Search for the cell housing the specified text and yield its (x, y) center coordinate. 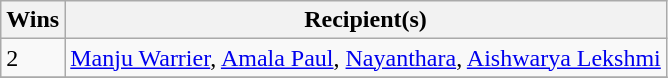
Manju Warrier, Amala Paul, Nayanthara, Aishwarya Lekshmi (366, 58)
2 (33, 58)
Wins (33, 20)
Recipient(s) (366, 20)
